Scan for the cell matching the given text and deliver its [X, Y] coordinate at center. 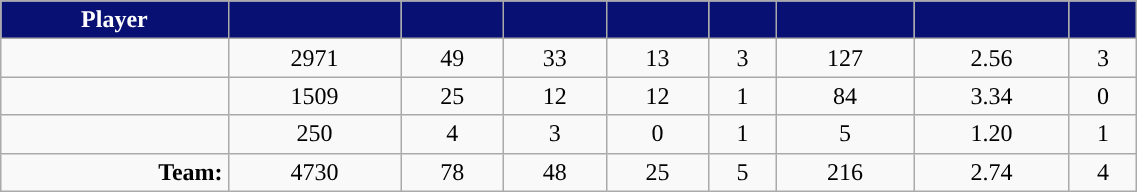
13 [658, 58]
216 [845, 172]
Team: [114, 172]
250 [314, 134]
1509 [314, 96]
2.56 [992, 58]
127 [845, 58]
33 [556, 58]
84 [845, 96]
4730 [314, 172]
3.34 [992, 96]
2971 [314, 58]
49 [452, 58]
2.74 [992, 172]
Player [114, 20]
1.20 [992, 134]
48 [556, 172]
78 [452, 172]
